Output the (X, Y) coordinate of the center of the cell containing the given text.  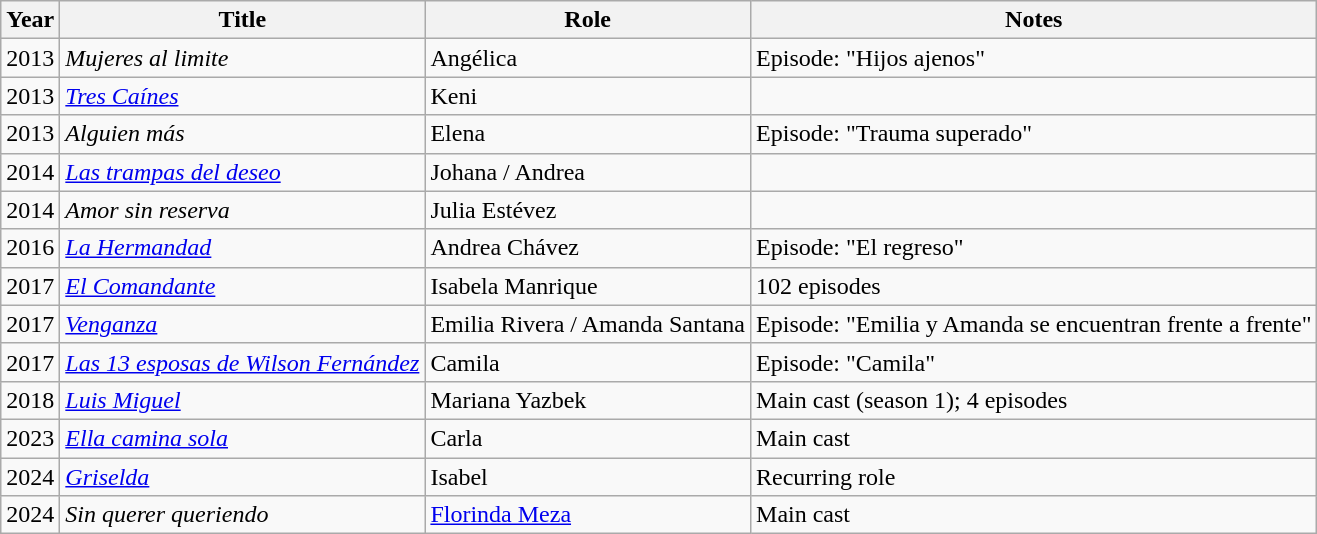
Isabela Manrique (588, 286)
Carla (588, 438)
Camila (588, 362)
Isabel (588, 477)
Las trampas del deseo (242, 172)
Venganza (242, 324)
Main cast (season 1); 4 episodes (1034, 400)
Episode: "Emilia y Amanda se encuentran frente a frente" (1034, 324)
2023 (30, 438)
Julia Estévez (588, 210)
Luis Miguel (242, 400)
Keni (588, 96)
El Comandante (242, 286)
Alguien más (242, 134)
Mariana Yazbek (588, 400)
Episode: "Trauma superado" (1034, 134)
Emilia Rivera / Amanda Santana (588, 324)
Florinda Meza (588, 515)
Mujeres al limite (242, 58)
Episode: "El regreso" (1034, 248)
Year (30, 20)
Episode: "Hijos ajenos" (1034, 58)
Las 13 esposas de Wilson Fernández (242, 362)
Amor sin reserva (242, 210)
Johana / Andrea (588, 172)
Title (242, 20)
Andrea Chávez (588, 248)
2016 (30, 248)
La Hermandad (242, 248)
Role (588, 20)
Recurring role (1034, 477)
Episode: "Camila" (1034, 362)
2018 (30, 400)
Angélica (588, 58)
Elena (588, 134)
Ella camina sola (242, 438)
Sin querer queriendo (242, 515)
102 episodes (1034, 286)
Griselda (242, 477)
Notes (1034, 20)
Tres Caínes (242, 96)
